Find where the given text appears and provide that cell's center as [X, Y] coordinate. 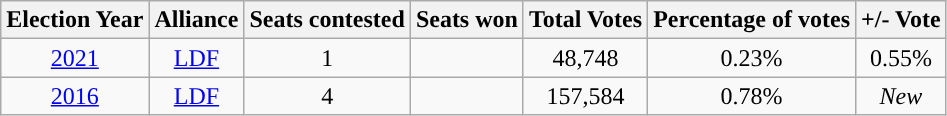
2021 [75, 58]
4 [327, 96]
Seats contested [327, 20]
Alliance [196, 20]
1 [327, 58]
Total Votes [585, 20]
Seats won [466, 20]
0.23% [752, 58]
New [902, 96]
2016 [75, 96]
0.78% [752, 96]
+/- Vote [902, 20]
Percentage of votes [752, 20]
157,584 [585, 96]
48,748 [585, 58]
Election Year [75, 20]
0.55% [902, 58]
